Identify which cell holds the provided text, then report its (x, y) central coordinate. 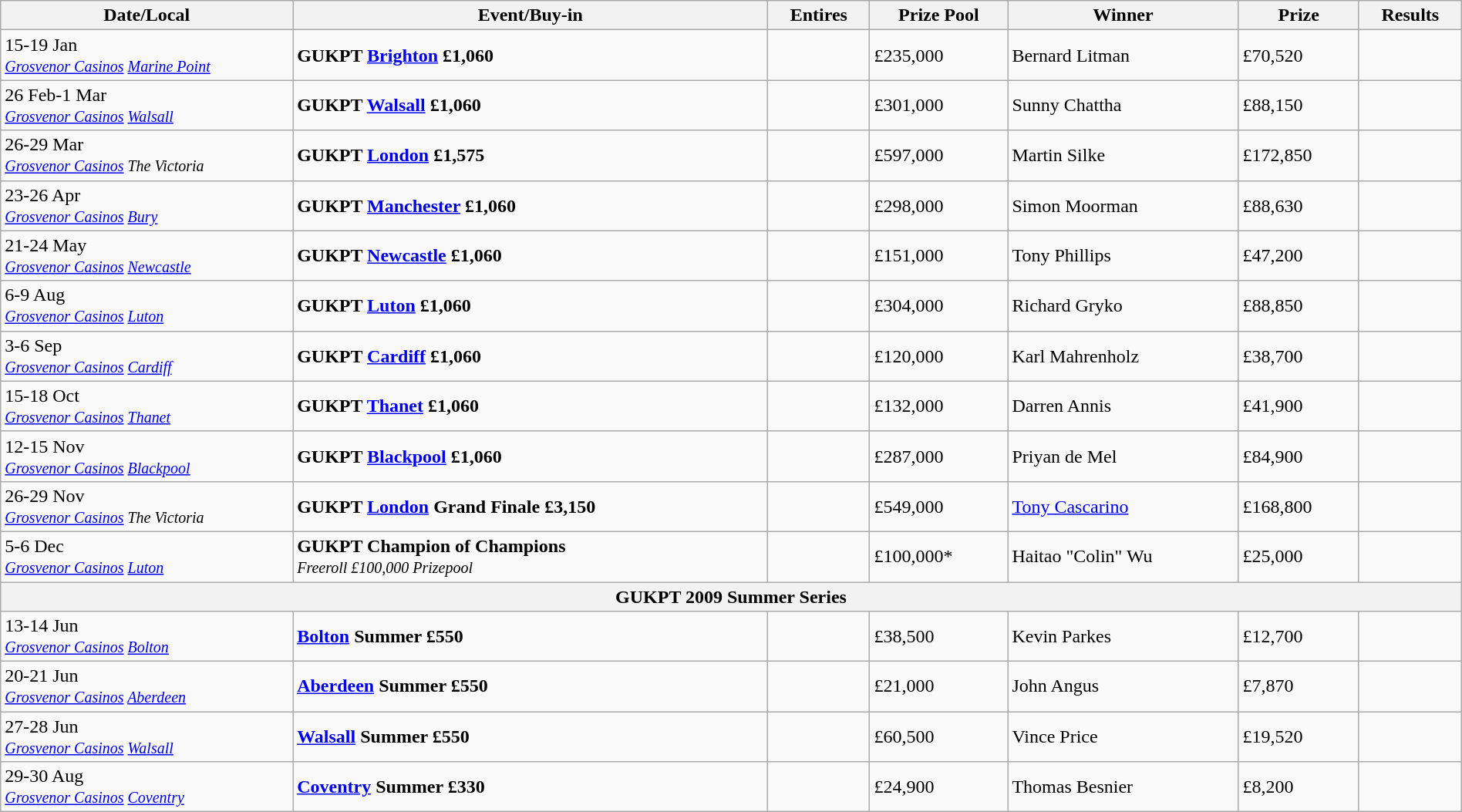
26-29 MarGrosvenor Casinos The Victoria (147, 156)
23-26 AprGrosvenor Casinos Bury (147, 205)
Entires (819, 15)
Sunny Chattha (1123, 105)
John Angus (1123, 686)
GUKPT Newcastle £1,060 (531, 256)
26-29 NovGrosvenor Casinos The Victoria (147, 506)
£88,150 (1299, 105)
Date/Local (147, 15)
£132,000 (939, 406)
£38,500 (939, 637)
Walsall Summer £550 (531, 737)
Simon Moorman (1123, 205)
GUKPT 2009 Summer Series (731, 596)
£84,900 (1299, 457)
Tony Cascarino (1123, 506)
GUKPT Blackpool £1,060 (531, 457)
Prize (1299, 15)
29-30 AugGrosvenor Casinos Coventry (147, 787)
£172,850 (1299, 156)
£41,900 (1299, 406)
£8,200 (1299, 787)
£151,000 (939, 256)
Kevin Parkes (1123, 637)
15-19 JanGrosvenor Casinos Marine Point (147, 56)
26 Feb-1 MarGrosvenor Casinos Walsall (147, 105)
Results (1410, 15)
£88,630 (1299, 205)
Haitao "Colin" Wu (1123, 557)
Darren Annis (1123, 406)
Prize Pool (939, 15)
£38,700 (1299, 356)
GUKPT Thanet £1,060 (531, 406)
£120,000 (939, 356)
GUKPT London £1,575 (531, 156)
Thomas Besnier (1123, 787)
GUKPT London Grand Finale £3,150 (531, 506)
Martin Silke (1123, 156)
Aberdeen Summer £550 (531, 686)
£24,900 (939, 787)
6-9 AugGrosvenor Casinos Luton (147, 305)
20-21 JunGrosvenor Casinos Aberdeen (147, 686)
GUKPT Manchester £1,060 (531, 205)
£7,870 (1299, 686)
£304,000 (939, 305)
GUKPT Cardiff £1,060 (531, 356)
£19,520 (1299, 737)
Vince Price (1123, 737)
£21,000 (939, 686)
£60,500 (939, 737)
£12,700 (1299, 637)
Karl Mahrenholz (1123, 356)
£100,000* (939, 557)
5-6 DecGrosvenor Casinos Luton (147, 557)
Bernard Litman (1123, 56)
£88,850 (1299, 305)
13-14 JunGrosvenor Casinos Bolton (147, 637)
Richard Gryko (1123, 305)
Coventry Summer £330 (531, 787)
£287,000 (939, 457)
Priyan de Mel (1123, 457)
£298,000 (939, 205)
27-28 JunGrosvenor Casinos Walsall (147, 737)
3-6 SepGrosvenor Casinos Cardiff (147, 356)
15-18 OctGrosvenor Casinos Thanet (147, 406)
21-24 MayGrosvenor Casinos Newcastle (147, 256)
£70,520 (1299, 56)
GUKPT Brighton £1,060 (531, 56)
Bolton Summer £550 (531, 637)
Winner (1123, 15)
£25,000 (1299, 557)
£47,200 (1299, 256)
GUKPT Walsall £1,060 (531, 105)
Tony Phillips (1123, 256)
Event/Buy-in (531, 15)
£549,000 (939, 506)
£597,000 (939, 156)
£168,800 (1299, 506)
£235,000 (939, 56)
GUKPT Champion of ChampionsFreeroll £100,000 Prizepool (531, 557)
£301,000 (939, 105)
12-15 NovGrosvenor Casinos Blackpool (147, 457)
GUKPT Luton £1,060 (531, 305)
